Scan for the cell matching the given text and deliver its (x, y) coordinate at center. 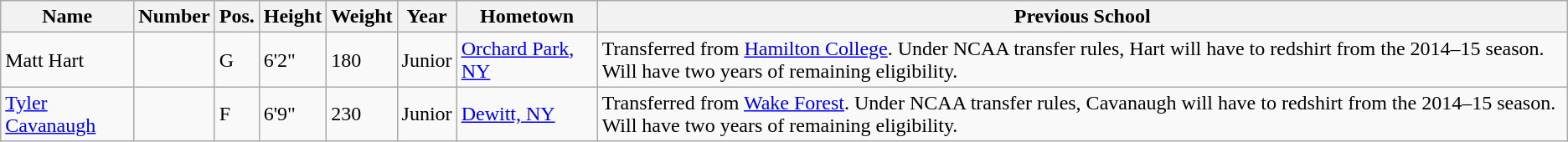
G (236, 60)
Orchard Park, NY (527, 60)
Year (427, 17)
Pos. (236, 17)
6'9" (292, 114)
Tyler Cavanaugh (67, 114)
F (236, 114)
6'2" (292, 60)
180 (362, 60)
Previous School (1082, 17)
Name (67, 17)
Height (292, 17)
Hometown (527, 17)
Weight (362, 17)
Number (174, 17)
Matt Hart (67, 60)
230 (362, 114)
Dewitt, NY (527, 114)
